Locate the cell with the specified text and output its (x, y) center coordinate. 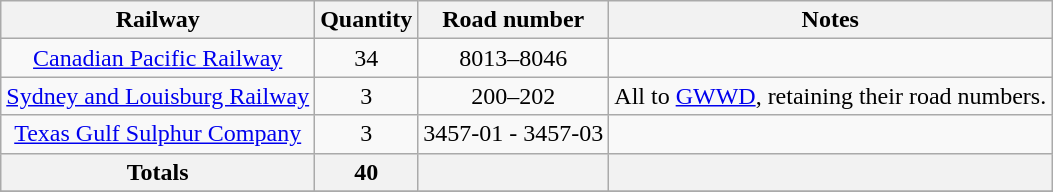
Railway (158, 20)
Texas Gulf Sulphur Company (158, 134)
Notes (830, 20)
Canadian Pacific Railway (158, 58)
8013–8046 (514, 58)
Totals (158, 172)
Road number (514, 20)
40 (366, 172)
200–202 (514, 96)
34 (366, 58)
Quantity (366, 20)
Sydney and Louisburg Railway (158, 96)
3457-01 - 3457-03 (514, 134)
All to GWWD, retaining their road numbers. (830, 96)
